Return (x, y) of the center of cell containing provided text 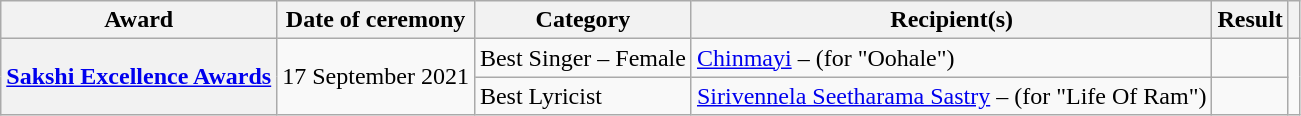
Sakshi Excellence Awards (139, 77)
Sirivennela Seetharama Sastry – (for "Life Of Ram") (951, 96)
Category (582, 20)
Award (139, 20)
Date of ceremony (376, 20)
Chinmayi – (for "Oohale") (951, 58)
Best Singer – Female (582, 58)
Recipient(s) (951, 20)
Best Lyricist (582, 96)
17 September 2021 (376, 77)
Result (1250, 20)
